Identify which cell holds the provided text, then report its (X, Y) central coordinate. 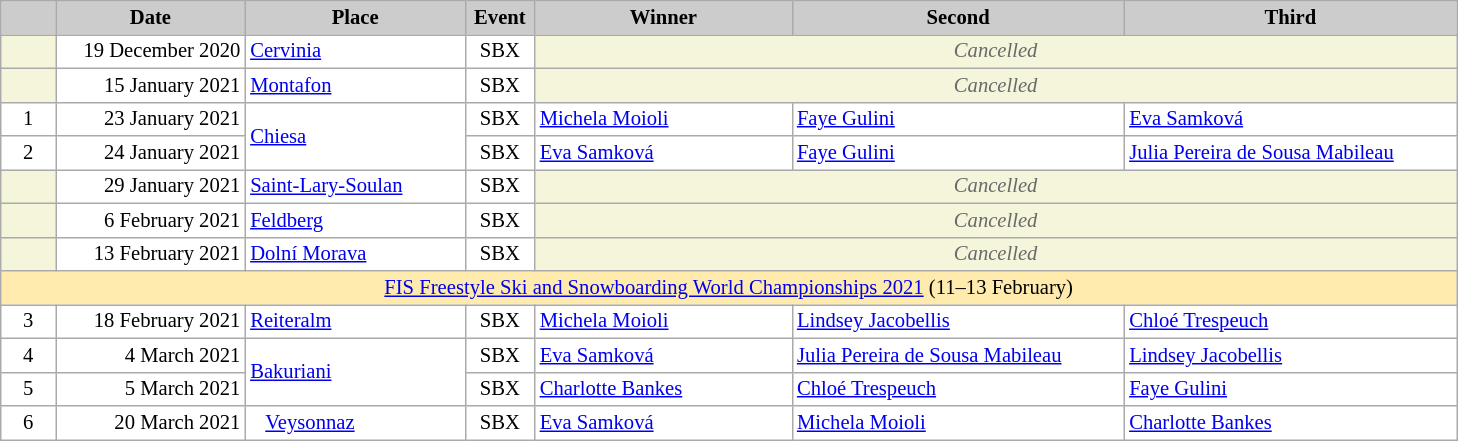
Saint-Lary-Soulan (355, 186)
2 (28, 153)
Third (1290, 17)
Dolní Morava (355, 254)
Feldberg (355, 220)
23 January 2021 (151, 119)
Reiteralm (355, 321)
18 February 2021 (151, 321)
24 January 2021 (151, 153)
Cervinia (355, 51)
1 (28, 119)
5 March 2021 (151, 389)
19 December 2020 (151, 51)
Second (958, 17)
Montafon (355, 85)
6 (28, 423)
4 (28, 355)
Event (500, 17)
6 February 2021 (151, 220)
20 March 2021 (151, 423)
3 (28, 321)
Chiesa (355, 136)
Date (151, 17)
Place (355, 17)
Veysonnaz (355, 423)
Winner (664, 17)
Bakuriani (355, 372)
29 January 2021 (151, 186)
15 January 2021 (151, 85)
5 (28, 389)
FIS Freestyle Ski and Snowboarding World Championships 2021 (11–13 February) (729, 287)
13 February 2021 (151, 254)
4 March 2021 (151, 355)
